Capture the cell that displays the provided text and extract its [x, y] central coordinate. 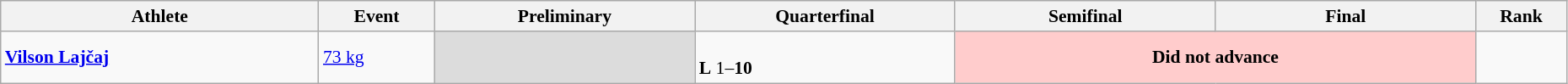
Semifinal [1085, 16]
L 1–10 [825, 58]
Athlete [160, 16]
Did not advance [1215, 58]
Final [1346, 16]
Vilson Lajčaj [160, 58]
Quarterfinal [825, 16]
Preliminary [565, 16]
Event [376, 16]
Rank [1522, 16]
73 kg [376, 58]
